Output the (x, y) coordinate of the center of the cell containing the given text.  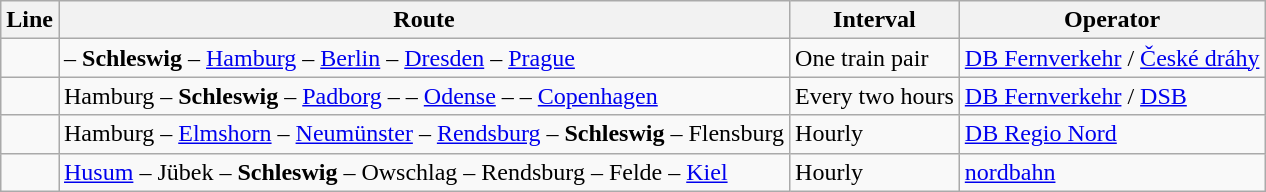
– Schleswig – Hamburg – Berlin – Dresden – Prague (424, 58)
Every two hours (875, 96)
Interval (875, 20)
Husum – Jübek – Schleswig – Owschlag – Rendsburg – Felde – Kiel (424, 172)
DB Fernverkehr / České dráhy (1112, 58)
Hamburg – Elmshorn – Neumünster – Rendsburg – Schleswig – Flensburg (424, 134)
nordbahn (1112, 172)
DB Regio Nord (1112, 134)
Hamburg – Schleswig – Padborg – – Odense – – Copenhagen (424, 96)
Operator (1112, 20)
One train pair (875, 58)
DB Fernverkehr / DSB (1112, 96)
Route (424, 20)
Line (30, 20)
